Output the [x, y] coordinate of the center of the cell containing the given text.  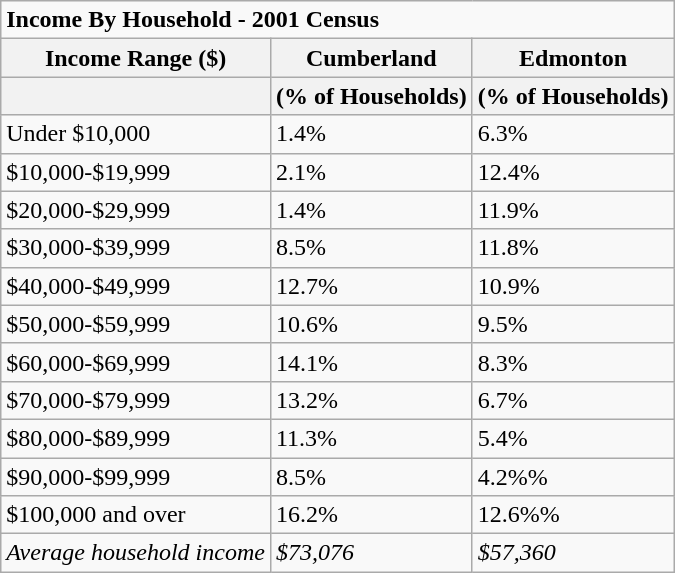
Income Range ($) [136, 58]
Average household income [136, 553]
10.6% [371, 324]
6.3% [573, 134]
$57,360 [573, 553]
$40,000-$49,999 [136, 286]
11.9% [573, 210]
Under $10,000 [136, 134]
12.4% [573, 172]
14.1% [371, 362]
Edmonton [573, 58]
$90,000-$99,999 [136, 477]
$60,000-$69,999 [136, 362]
2.1% [371, 172]
$30,000-$39,999 [136, 248]
$100,000 and over [136, 515]
$80,000-$89,999 [136, 438]
Cumberland [371, 58]
8.3% [573, 362]
12.6%% [573, 515]
$10,000-$19,999 [136, 172]
11.8% [573, 248]
6.7% [573, 400]
9.5% [573, 324]
5.4% [573, 438]
10.9% [573, 286]
12.7% [371, 286]
13.2% [371, 400]
16.2% [371, 515]
$20,000-$29,999 [136, 210]
$73,076 [371, 553]
4.2%% [573, 477]
$50,000-$59,999 [136, 324]
11.3% [371, 438]
$70,000-$79,999 [136, 400]
Income By Household - 2001 Census [338, 20]
